Capture the cell that displays the provided text and extract its (x, y) central coordinate. 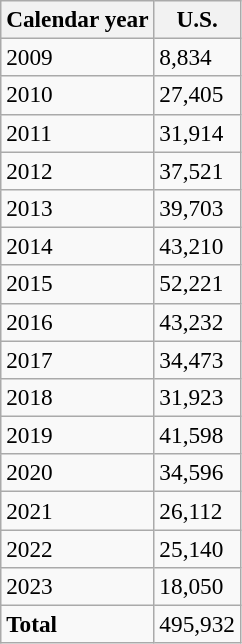
31,923 (197, 397)
41,598 (197, 435)
26,112 (197, 510)
495,932 (197, 624)
2014 (78, 246)
2013 (78, 208)
2017 (78, 359)
37,521 (197, 170)
2019 (78, 435)
2023 (78, 586)
Calendar year (78, 19)
27,405 (197, 95)
34,596 (197, 473)
2010 (78, 95)
39,703 (197, 208)
2011 (78, 133)
52,221 (197, 284)
25,140 (197, 548)
2016 (78, 322)
2020 (78, 473)
31,914 (197, 133)
34,473 (197, 359)
U.S. (197, 19)
2021 (78, 510)
8,834 (197, 57)
2015 (78, 284)
Total (78, 624)
2022 (78, 548)
43,232 (197, 322)
43,210 (197, 246)
2018 (78, 397)
2012 (78, 170)
2009 (78, 57)
18,050 (197, 586)
